Output the (X, Y) coordinate of the center of the cell containing the given text.  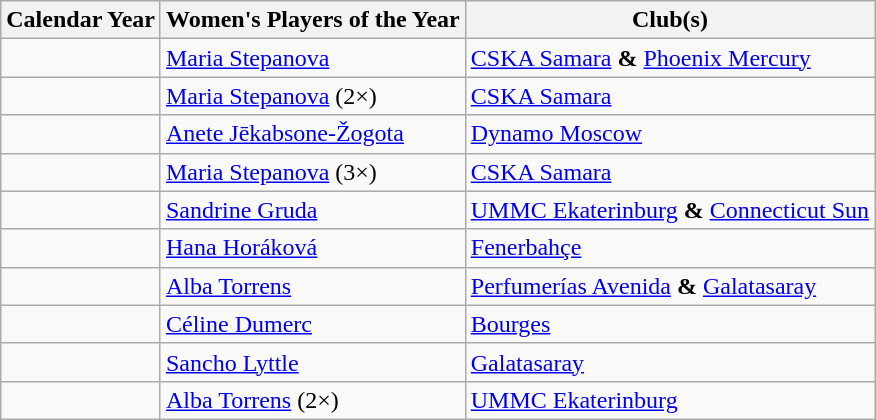
Maria Stepanova (2×) (312, 96)
Anete Jēkabsone-Žogota (312, 134)
Hana Horáková (312, 248)
UMMC Ekaterinburg & Connecticut Sun (670, 210)
Alba Torrens (2×) (312, 400)
CSKA Samara & Phoenix Mercury (670, 58)
Women's Players of the Year (312, 20)
Maria Stepanova (312, 58)
UMMC Ekaterinburg (670, 400)
Galatasaray (670, 362)
Fenerbahçe (670, 248)
Club(s) (670, 20)
Bourges (670, 324)
Calendar Year (81, 20)
Sancho Lyttle (312, 362)
Céline Dumerc (312, 324)
Alba Torrens (312, 286)
Perfumerías Avenida & Galatasaray (670, 286)
Dynamo Moscow (670, 134)
Sandrine Gruda (312, 210)
Maria Stepanova (3×) (312, 172)
